Determine the (x, y) coordinate at the center of the cell enclosing the given text.  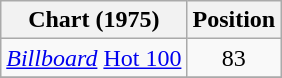
83 (234, 58)
Chart (1975) (94, 20)
Billboard Hot 100 (94, 58)
Position (234, 20)
